Identify which cell holds the provided text, then report its (X, Y) central coordinate. 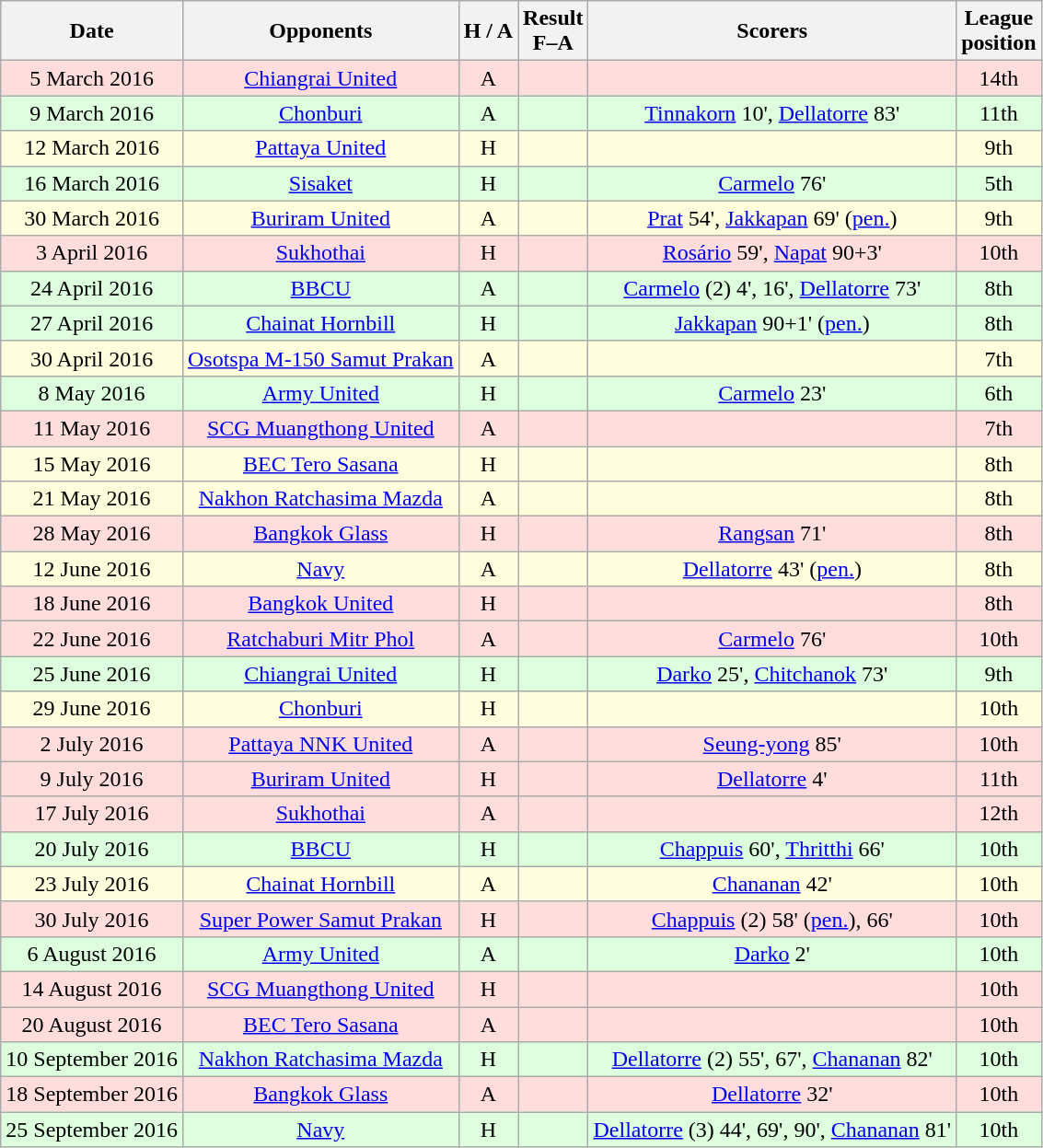
2 July 2016 (92, 744)
Tinnakorn 10', Dellatorre 83' (772, 113)
Pattaya NNK United (320, 744)
Leagueposition (999, 31)
Dellatorre (3) 44', 69', 90', Chananan 81' (772, 1130)
Darko 25', Chitchanok 73' (772, 674)
5th (999, 183)
25 September 2016 (92, 1130)
9 March 2016 (92, 113)
12 March 2016 (92, 148)
12th (999, 814)
Rangsan 71' (772, 534)
20 August 2016 (92, 1025)
10 September 2016 (92, 1060)
3 April 2016 (92, 253)
Sisaket (320, 183)
6 August 2016 (92, 954)
Pattaya United (320, 148)
Chappuis (2) 58' (pen.), 66' (772, 919)
Seung-yong 85' (772, 744)
30 July 2016 (92, 919)
Dellatorre 32' (772, 1095)
11 May 2016 (92, 428)
30 March 2016 (92, 218)
14th (999, 78)
14 August 2016 (92, 989)
22 June 2016 (92, 639)
25 June 2016 (92, 674)
27 April 2016 (92, 323)
6th (999, 393)
Date (92, 31)
Super Power Samut Prakan (320, 919)
18 June 2016 (92, 604)
Chananan 42' (772, 884)
Carmelo 23' (772, 393)
5 March 2016 (92, 78)
30 April 2016 (92, 358)
21 May 2016 (92, 499)
12 June 2016 (92, 569)
Dellatorre 43' (pen.) (772, 569)
Darko 2' (772, 954)
Dellatorre (2) 55', 67', Chananan 82' (772, 1060)
H / A (488, 31)
29 June 2016 (92, 709)
17 July 2016 (92, 814)
8 May 2016 (92, 393)
28 May 2016 (92, 534)
Jakkapan 90+1' (pen.) (772, 323)
Carmelo (2) 4', 16', Dellatorre 73' (772, 288)
24 April 2016 (92, 288)
Osotspa M-150 Samut Prakan (320, 358)
18 September 2016 (92, 1095)
Scorers (772, 31)
Dellatorre 4' (772, 779)
15 May 2016 (92, 463)
Prat 54', Jakkapan 69' (pen.) (772, 218)
Chappuis 60', Thritthi 66' (772, 849)
16 March 2016 (92, 183)
Rosário 59', Napat 90+3' (772, 253)
9 July 2016 (92, 779)
Ratchaburi Mitr Phol (320, 639)
Opponents (320, 31)
23 July 2016 (92, 884)
Bangkok United (320, 604)
20 July 2016 (92, 849)
ResultF–A (553, 31)
